Output the (x, y) coordinate of the center of the cell containing the given text.  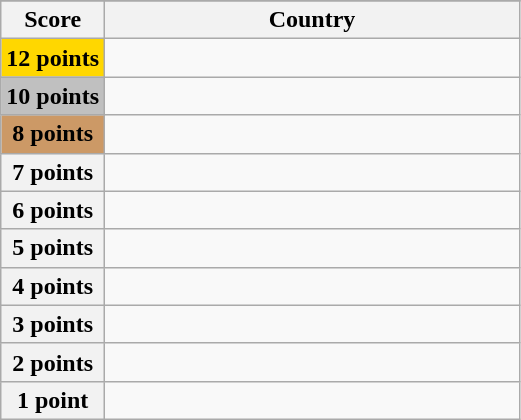
10 points (53, 96)
1 point (53, 400)
Country (312, 20)
7 points (53, 172)
5 points (53, 248)
6 points (53, 210)
Score (53, 20)
8 points (53, 134)
2 points (53, 362)
3 points (53, 324)
12 points (53, 58)
4 points (53, 286)
